Extract the (X, Y) coordinate from the center of the cell holding the provided text.  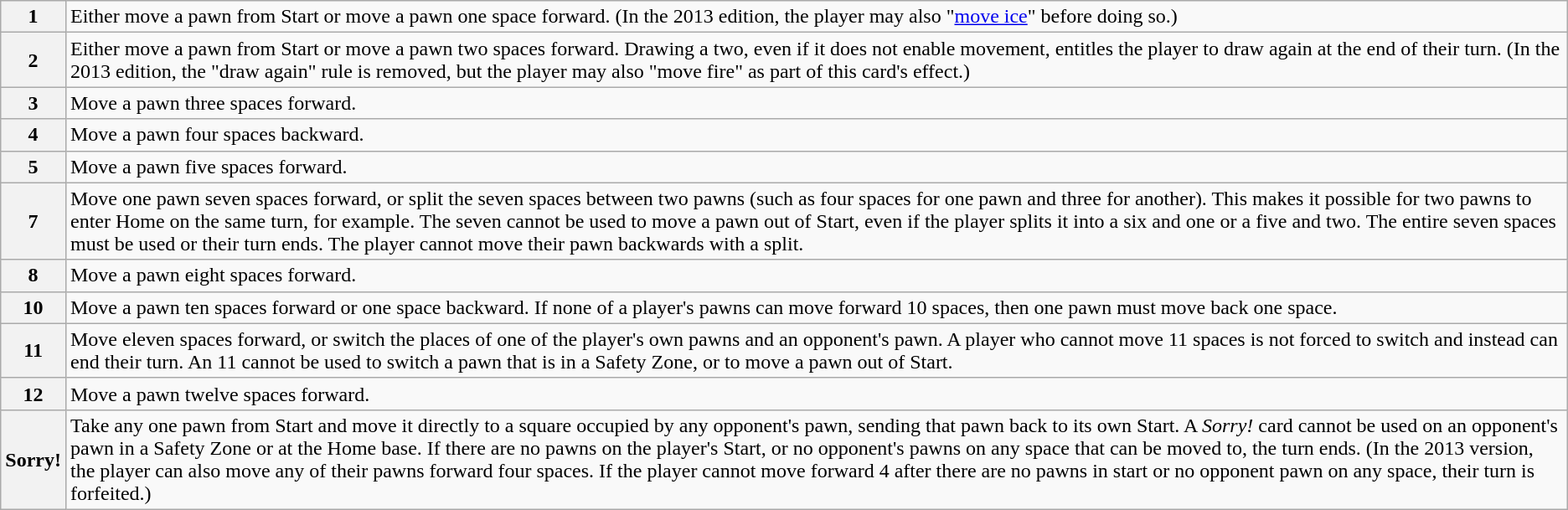
5 (34, 167)
1 (34, 17)
10 (34, 307)
Move a pawn eight spaces forward. (816, 276)
Move a pawn three spaces forward. (816, 103)
4 (34, 135)
3 (34, 103)
7 (34, 221)
Move a pawn twelve spaces forward. (816, 394)
Either move a pawn from Start or move a pawn one space forward. (In the 2013 edition, the player may also "move ice" before doing so.) (816, 17)
12 (34, 394)
Move a pawn five spaces forward. (816, 167)
11 (34, 350)
Move a pawn four spaces backward. (816, 135)
Sorry! (34, 459)
8 (34, 276)
Move a pawn ten spaces forward or one space backward. If none of a player's pawns can move forward 10 spaces, then one pawn must move back one space. (816, 307)
2 (34, 60)
